Locate the cell with the specified text and output its (X, Y) center coordinate. 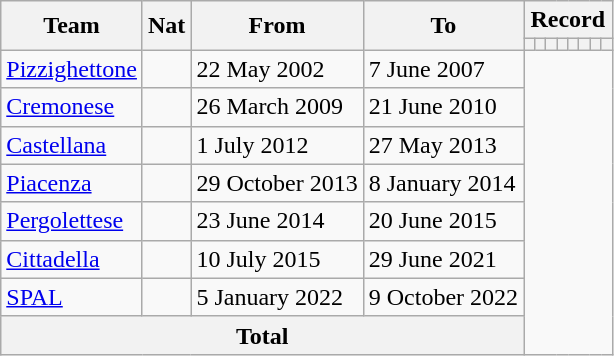
Cittadella (72, 259)
29 June 2021 (443, 259)
20 June 2015 (443, 221)
1 July 2012 (277, 145)
Total (262, 335)
29 October 2013 (277, 183)
Nat (166, 26)
Pergolettese (72, 221)
Pizzighettone (72, 69)
From (277, 26)
5 January 2022 (277, 297)
Piacenza (72, 183)
7 June 2007 (443, 69)
27 May 2013 (443, 145)
Record (568, 20)
Cremonese (72, 107)
10 July 2015 (277, 259)
23 June 2014 (277, 221)
To (443, 26)
SPAL (72, 297)
26 March 2009 (277, 107)
Castellana (72, 145)
21 June 2010 (443, 107)
22 May 2002 (277, 69)
Team (72, 26)
9 October 2022 (443, 297)
8 January 2014 (443, 183)
